Identify which cell holds the provided text, then report its (x, y) central coordinate. 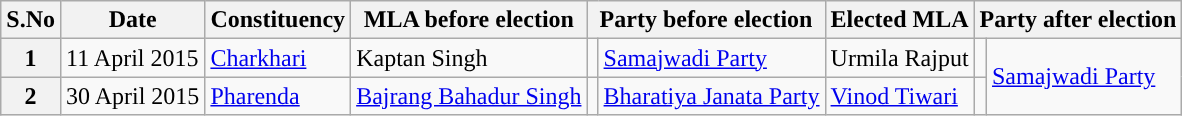
Date (132, 20)
Charkhari (278, 58)
Bajrang Bahadur Singh (469, 96)
Constituency (278, 20)
11 April 2015 (132, 58)
2 (31, 96)
S.No (31, 20)
Vinod Tiwari (900, 96)
Kaptan Singh (469, 58)
Bharatiya Janata Party (712, 96)
1 (31, 58)
Urmila Rajput (900, 58)
Party before election (706, 20)
Party after election (1078, 20)
Pharenda (278, 96)
30 April 2015 (132, 96)
MLA before election (469, 20)
Elected MLA (900, 20)
